Provide the (X, Y) coordinate of the cell's center where the given text is located.  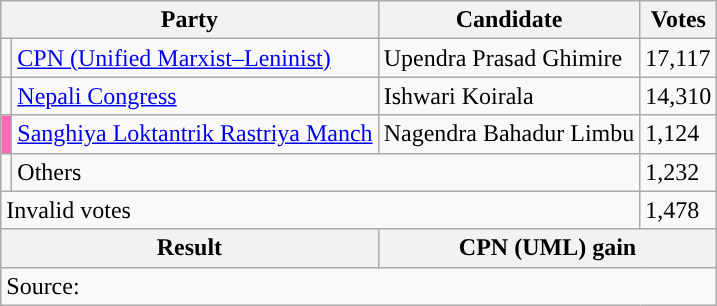
Votes (678, 20)
Invalid votes (320, 210)
Party (190, 20)
Others (326, 172)
Source: (359, 286)
Upendra Prasad Ghimire (509, 58)
Candidate (509, 20)
17,117 (678, 58)
Result (190, 248)
Nepali Congress (195, 96)
14,310 (678, 96)
CPN (UML) gain (548, 248)
1,478 (678, 210)
Nagendra Bahadur Limbu (509, 134)
1,124 (678, 134)
Ishwari Koirala (509, 96)
Sanghiya Loktantrik Rastriya Manch (195, 134)
1,232 (678, 172)
CPN (Unified Marxist–Leninist) (195, 58)
